Pinpoint the cell where the given text exists, returning its [x, y] midpoint coordinate. 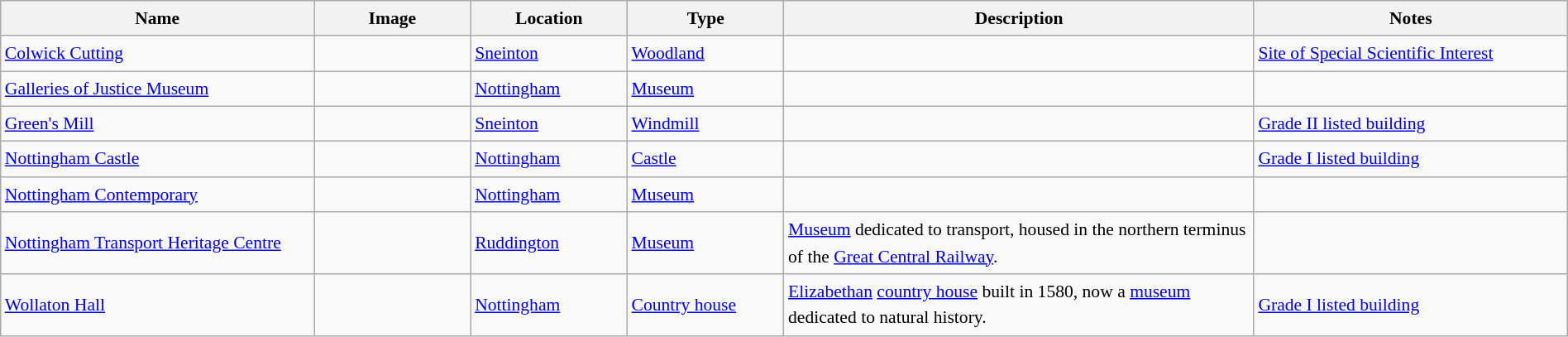
Castle [706, 159]
Image [392, 18]
Grade II listed building [1411, 124]
Nottingham Transport Heritage Centre [157, 243]
Location [549, 18]
Galleries of Justice Museum [157, 89]
Description [1019, 18]
Green's Mill [157, 124]
Windmill [706, 124]
Type [706, 18]
Name [157, 18]
Nottingham Contemporary [157, 195]
Ruddington [549, 243]
Country house [706, 305]
Site of Special Scientific Interest [1411, 55]
Colwick Cutting [157, 55]
Wollaton Hall [157, 305]
Nottingham Castle [157, 159]
Elizabethan country house built in 1580, now a museum dedicated to natural history. [1019, 305]
Woodland [706, 55]
Notes [1411, 18]
Museum dedicated to transport, housed in the northern terminus of the Great Central Railway. [1019, 243]
